Locate the cell with the specified text and output its (x, y) center coordinate. 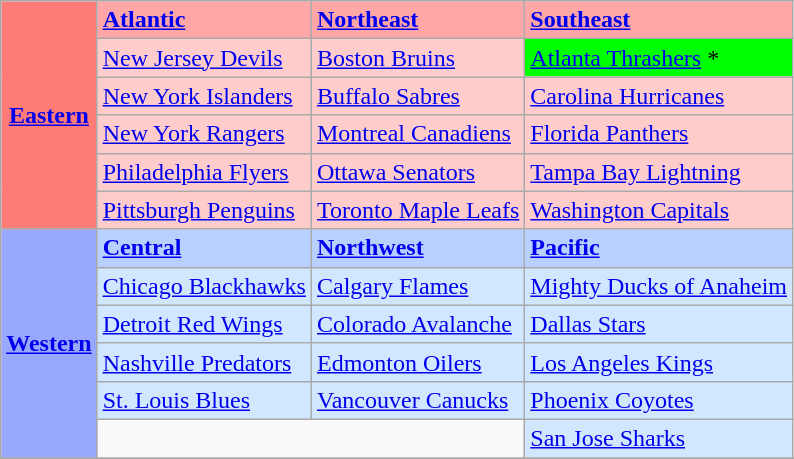
Washington Capitals (659, 210)
Florida Panthers (659, 134)
Mighty Ducks of Anaheim (659, 286)
Philadelphia Flyers (204, 172)
Los Angeles Kings (659, 362)
Chicago Blackhawks (204, 286)
Boston Bruins (418, 58)
Carolina Hurricanes (659, 96)
Southeast (659, 20)
Montreal Canadiens (418, 134)
San Jose Sharks (659, 438)
Eastern (49, 115)
Nashville Predators (204, 362)
Tampa Bay Lightning (659, 172)
Central (204, 248)
Buffalo Sabres (418, 96)
Western (49, 343)
Phoenix Coyotes (659, 400)
Detroit Red Wings (204, 324)
Northwest (418, 248)
Toronto Maple Leafs (418, 210)
Vancouver Canucks (418, 400)
Dallas Stars (659, 324)
St. Louis Blues (204, 400)
Edmonton Oilers (418, 362)
Pittsburgh Penguins (204, 210)
Calgary Flames (418, 286)
New Jersey Devils (204, 58)
New York Rangers (204, 134)
Pacific (659, 248)
Atlantic (204, 20)
New York Islanders (204, 96)
Ottawa Senators (418, 172)
Northeast (418, 20)
Atlanta Thrashers * (659, 58)
Colorado Avalanche (418, 324)
